Extract the (X, Y) coordinate from the center of the cell holding the provided text.  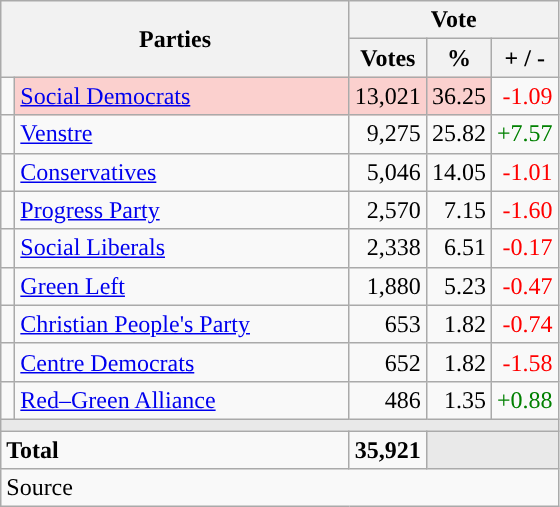
14.05 (458, 172)
+ / - (524, 58)
5,046 (388, 172)
Christian People's Party (182, 324)
Social Democrats (182, 96)
653 (388, 324)
Conservatives (182, 172)
Venstre (182, 134)
-1.60 (524, 210)
25.82 (458, 134)
Total (176, 449)
13,021 (388, 96)
Votes (388, 58)
-1.58 (524, 362)
% (458, 58)
6.51 (458, 248)
1,880 (388, 286)
652 (388, 362)
Red–Green Alliance (182, 400)
9,275 (388, 134)
+7.57 (524, 134)
+0.88 (524, 400)
35,921 (388, 449)
486 (388, 400)
2,338 (388, 248)
7.15 (458, 210)
1.35 (458, 400)
Parties (176, 39)
2,570 (388, 210)
Source (280, 488)
Centre Democrats (182, 362)
36.25 (458, 96)
Vote (454, 20)
-0.17 (524, 248)
Green Left (182, 286)
-1.01 (524, 172)
Social Liberals (182, 248)
-1.09 (524, 96)
-0.47 (524, 286)
5.23 (458, 286)
-0.74 (524, 324)
Progress Party (182, 210)
